Detect which cell encompasses the target text, then output its [X, Y] center coordinate. 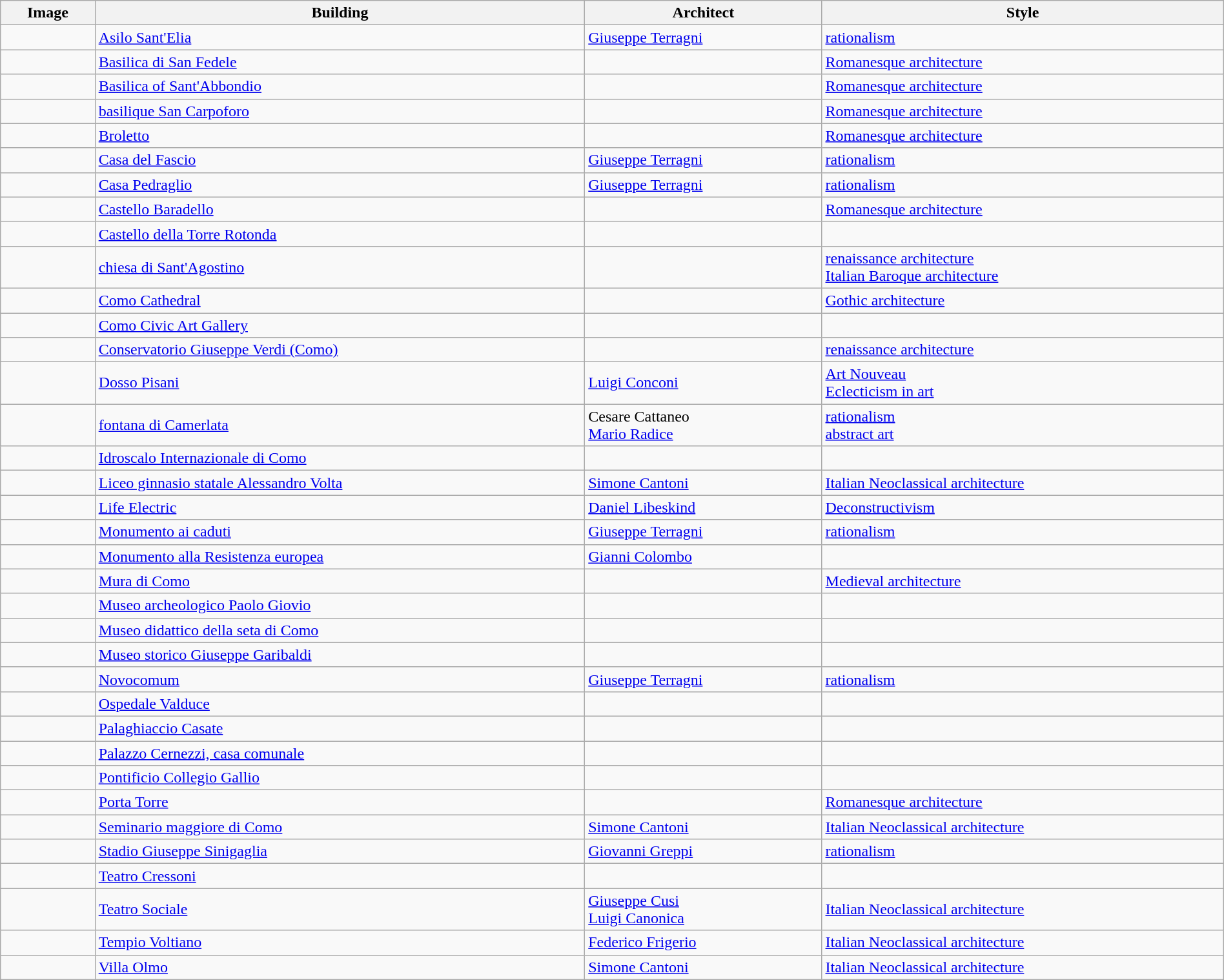
Deconstructivism [1023, 507]
Medieval architecture [1023, 581]
Building [340, 13]
Castello Baradello [340, 209]
Liceo ginnasio statale Alessandro Volta [340, 483]
Cesare CattaneoMario Radice [704, 425]
Idroscalo Internazionale di Como [340, 458]
renaissance architecture [1023, 350]
Stadio Giuseppe Sinigaglia [340, 852]
chiesa di Sant'Agostino [340, 267]
Museo archeologico Paolo Giovio [340, 606]
Daniel Libeskind [704, 507]
Como Civic Art Gallery [340, 325]
Gothic architecture [1023, 300]
Porta Torre [340, 802]
Monumento ai caduti [340, 532]
Basilica of Sant'Abbondio [340, 87]
Novocomum [340, 679]
Art NouveauEclecticism in art [1023, 383]
Casa del Fascio [340, 160]
Basilica di San Fedele [340, 62]
renaissance architectureItalian Baroque architecture [1023, 267]
Tempio Voltiano [340, 943]
Broletto [340, 136]
Casa Pedraglio [340, 185]
Giuseppe CusiLuigi Canonica [704, 909]
Teatro Cressoni [340, 876]
Como Cathedral [340, 300]
Style [1023, 13]
Museo storico Giuseppe Garibaldi [340, 655]
rationalismabstract art [1023, 425]
Castello della Torre Rotonda [340, 234]
Gianni Colombo [704, 556]
Image [48, 13]
Life Electric [340, 507]
Palaghiaccio Casate [340, 728]
Architect [704, 13]
Villa Olmo [340, 967]
Federico Frigerio [704, 943]
Ospedale Valduce [340, 704]
Conservatorio Giuseppe Verdi (Como) [340, 350]
Museo didattico della seta di Como [340, 630]
Giovanni Greppi [704, 852]
Palazzo Cernezzi, casa comunale [340, 753]
Dosso Pisani [340, 383]
Luigi Conconi [704, 383]
Monumento alla Resistenza europea [340, 556]
fontana di Camerlata [340, 425]
Teatro Sociale [340, 909]
Asilo Sant'Elia [340, 37]
basilique San Carpoforo [340, 111]
Pontificio Collegio Gallio [340, 778]
Mura di Como [340, 581]
Seminario maggiore di Como [340, 827]
